Find where the given text appears and provide that cell's center as (x, y) coordinate. 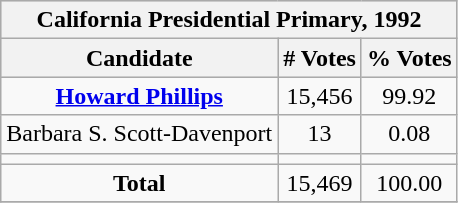
100.00 (409, 183)
13 (320, 134)
% Votes (409, 58)
99.92 (409, 96)
Howard Phillips (140, 96)
15,469 (320, 183)
0.08 (409, 134)
15,456 (320, 96)
Barbara S. Scott-Davenport (140, 134)
Candidate (140, 58)
Total (140, 183)
# Votes (320, 58)
California Presidential Primary, 1992 (229, 20)
